Identify which cell holds the provided text, then report its (x, y) central coordinate. 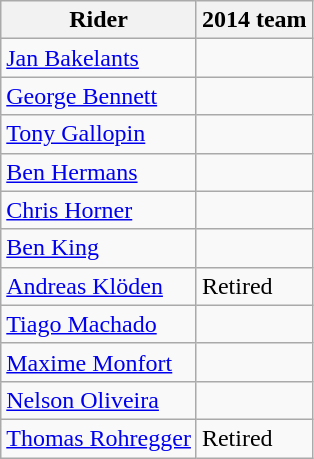
2014 team (254, 20)
Rider (99, 20)
Andreas Klöden (99, 286)
Tony Gallopin (99, 134)
George Bennett (99, 96)
Ben King (99, 248)
Nelson Oliveira (99, 400)
Thomas Rohregger (99, 438)
Tiago Machado (99, 324)
Ben Hermans (99, 172)
Chris Horner (99, 210)
Jan Bakelants (99, 58)
Maxime Monfort (99, 362)
